For the text-containing cell, return its midpoint in [x, y] coordinate format. 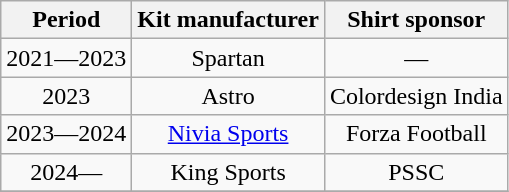
Shirt sponsor [416, 20]
2023 [66, 96]
2021—2023 [66, 58]
2024— [66, 172]
2023—2024 [66, 134]
Nivia Sports [228, 134]
PSSC [416, 172]
Forza Football [416, 134]
— [416, 58]
King Sports [228, 172]
Colordesign India [416, 96]
Astro [228, 96]
Period [66, 20]
Kit manufacturer [228, 20]
Spartan [228, 58]
